From the cell containing the given text, extract its center point as [X, Y] coordinate. 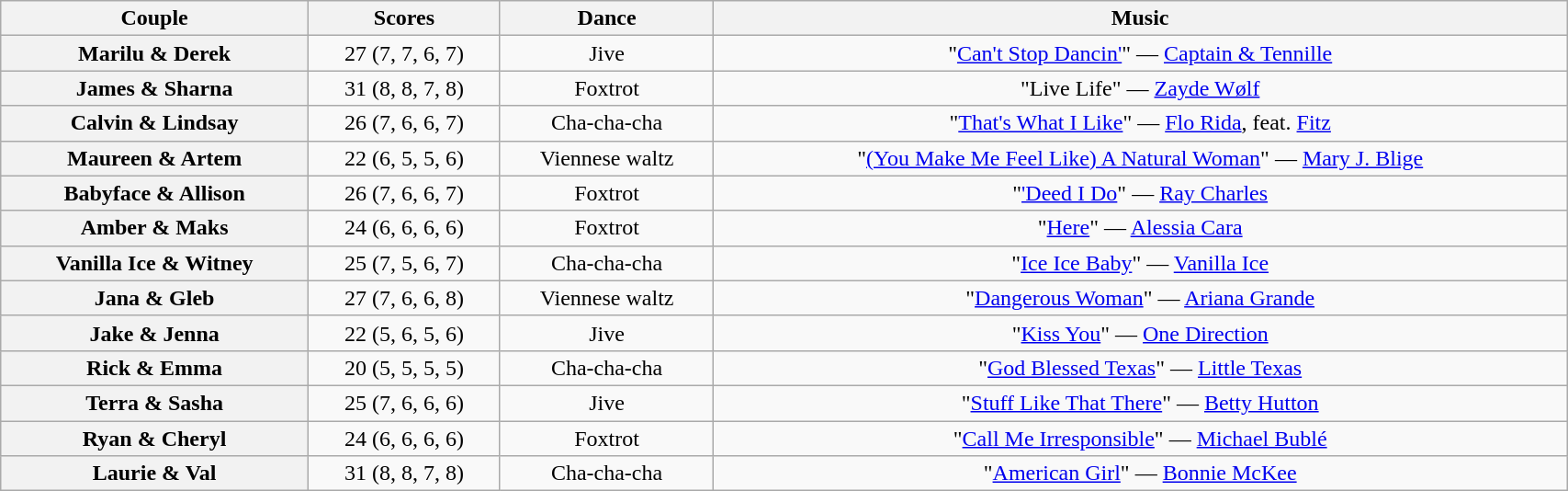
"American Girl" — Bonnie McKee [1141, 474]
Jana & Gleb [154, 298]
Scores [404, 18]
"(You Make Me Feel Like) A Natural Woman" — Mary J. Blige [1141, 158]
Rick & Emma [154, 368]
Ryan & Cheryl [154, 439]
25 (7, 5, 6, 7) [404, 263]
"That's What I Like" — Flo Rida, feat. Fitz [1141, 123]
Dance [606, 18]
Vanilla Ice & Witney [154, 263]
"Here" — Alessia Cara [1141, 228]
"Can't Stop Dancin'" — Captain & Tennille [1141, 53]
Marilu & Derek [154, 53]
Terra & Sasha [154, 403]
Laurie & Val [154, 474]
"God Blessed Texas" — Little Texas [1141, 368]
Couple [154, 18]
"Ice Ice Baby" — Vanilla Ice [1141, 263]
27 (7, 7, 6, 7) [404, 53]
"Dangerous Woman" — Ariana Grande [1141, 298]
"'Deed I Do" — Ray Charles [1141, 193]
25 (7, 6, 6, 6) [404, 403]
20 (5, 5, 5, 5) [404, 368]
"Stuff Like That There" — Betty Hutton [1141, 403]
Amber & Maks [154, 228]
"Call Me Irresponsible" — Michael Bublé [1141, 439]
"Live Life" — Zayde Wølf [1141, 88]
James & Sharna [154, 88]
22 (6, 5, 5, 6) [404, 158]
Babyface & Allison [154, 193]
Maureen & Artem [154, 158]
"Kiss You" — One Direction [1141, 333]
22 (5, 6, 5, 6) [404, 333]
Music [1141, 18]
Jake & Jenna [154, 333]
Calvin & Lindsay [154, 123]
27 (7, 6, 6, 8) [404, 298]
